Pinpoint the cell where the given text exists, returning its (x, y) midpoint coordinate. 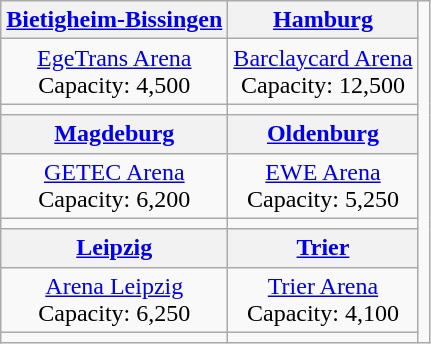
Arena LeipzigCapacity: 6,250 (114, 300)
Oldenburg (323, 134)
Magdeburg (114, 134)
Hamburg (323, 20)
Leipzig (114, 248)
EWE ArenaCapacity: 5,250 (323, 186)
Trier (323, 248)
EgeTrans ArenaCapacity: 4,500 (114, 72)
Barclaycard ArenaCapacity: 12,500 (323, 72)
Trier ArenaCapacity: 4,100 (323, 300)
GETEC ArenaCapacity: 6,200 (114, 186)
Bietigheim-Bissingen (114, 20)
